Search for the cell housing the specified text and yield its [x, y] center coordinate. 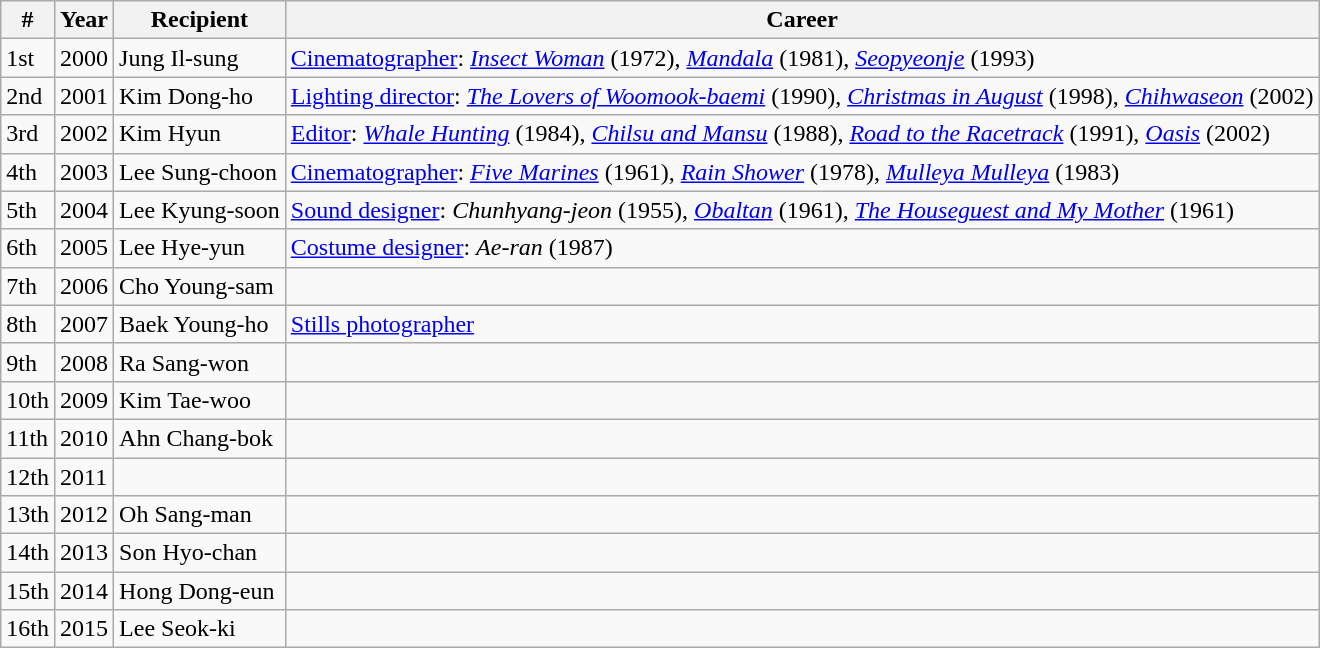
2014 [84, 591]
Recipient [200, 20]
Ra Sang-won [200, 362]
2010 [84, 438]
9th [28, 362]
Lee Kyung-soon [200, 210]
10th [28, 400]
2003 [84, 172]
Oh Sang-man [200, 515]
2015 [84, 629]
7th [28, 286]
2009 [84, 400]
Cinematographer: Insect Woman (1972), Mandala (1981), Seopyeonje (1993) [802, 58]
Editor: Whale Hunting (1984), Chilsu and Mansu (1988), Road to the Racetrack (1991), Oasis (2002) [802, 134]
Kim Dong-ho [200, 96]
16th [28, 629]
2011 [84, 477]
2008 [84, 362]
5th [28, 210]
# [28, 20]
2004 [84, 210]
14th [28, 553]
6th [28, 248]
Cinematographer: Five Marines (1961), Rain Shower (1978), Mulleya Mulleya (1983) [802, 172]
13th [28, 515]
Career [802, 20]
Kim Tae-woo [200, 400]
Baek Young-ho [200, 324]
Jung Il-sung [200, 58]
2000 [84, 58]
4th [28, 172]
3rd [28, 134]
2001 [84, 96]
Hong Dong-eun [200, 591]
11th [28, 438]
2005 [84, 248]
Lee Sung-choon [200, 172]
Stills photographer [802, 324]
2013 [84, 553]
Lee Seok-ki [200, 629]
Lighting director: The Lovers of Woomook-baemi (1990), Christmas in August (1998), Chihwaseon (2002) [802, 96]
2012 [84, 515]
Sound designer: Chunhyang-jeon (1955), Obaltan (1961), The Houseguest and My Mother (1961) [802, 210]
2002 [84, 134]
Ahn Chang-bok [200, 438]
Lee Hye-yun [200, 248]
2nd [28, 96]
Kim Hyun [200, 134]
2007 [84, 324]
Year [84, 20]
Son Hyo-chan [200, 553]
1st [28, 58]
2006 [84, 286]
8th [28, 324]
Costume designer: Ae-ran (1987) [802, 248]
12th [28, 477]
15th [28, 591]
Cho Young-sam [200, 286]
